Extract the (x, y) coordinate from the center of the cell holding the provided text.  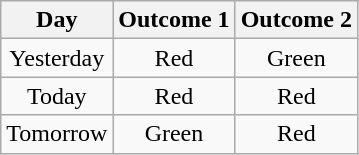
Day (57, 20)
Yesterday (57, 58)
Today (57, 96)
Outcome 1 (174, 20)
Outcome 2 (296, 20)
Tomorrow (57, 134)
